Identify which cell holds the provided text, then report its (X, Y) central coordinate. 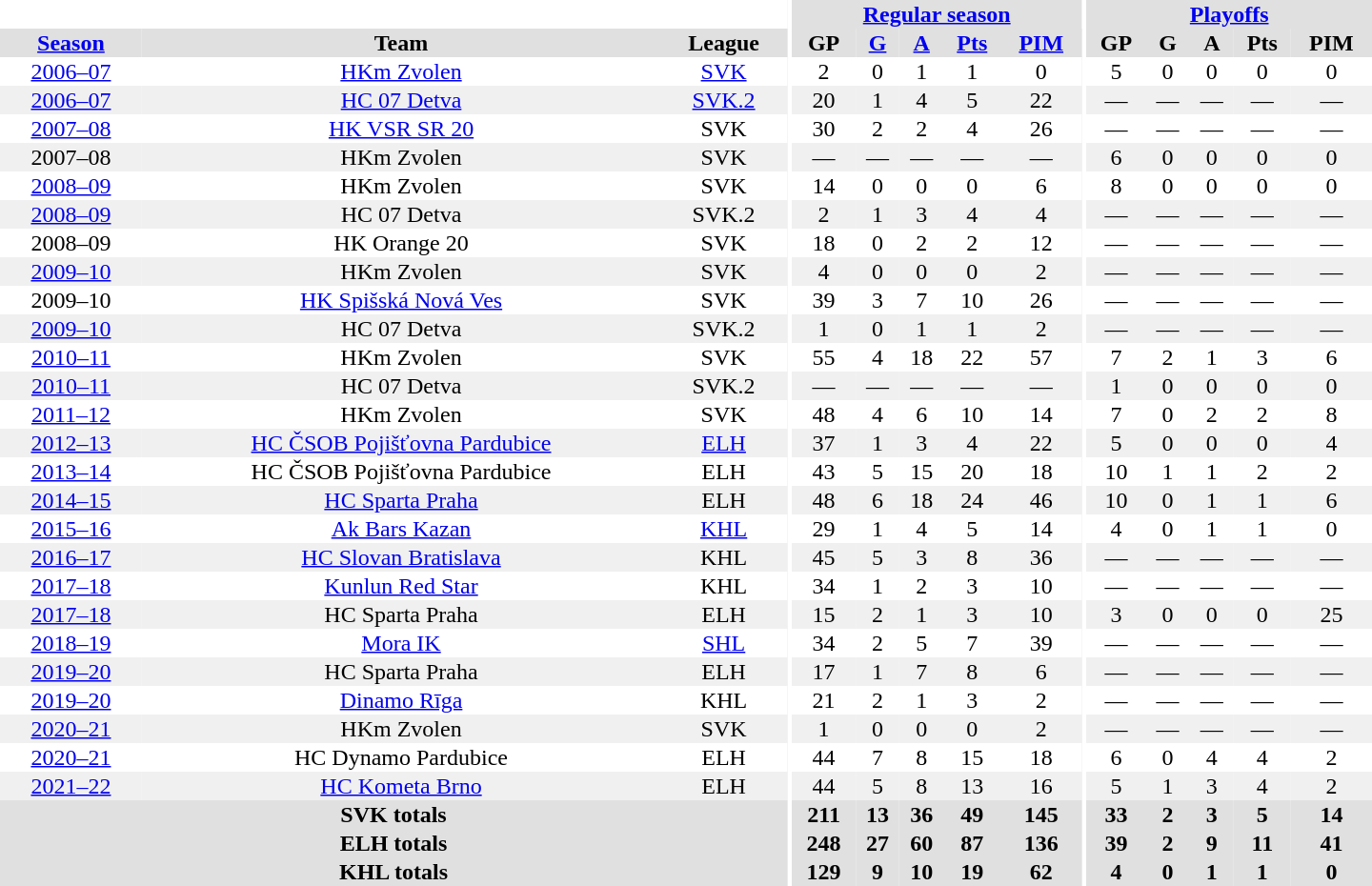
43 (823, 472)
Playoffs (1229, 14)
60 (921, 843)
2021–22 (71, 786)
2011–12 (71, 414)
45 (823, 557)
30 (823, 129)
41 (1332, 843)
2013–14 (71, 472)
37 (823, 443)
16 (1040, 786)
League (724, 43)
27 (878, 843)
SVK totals (393, 815)
33 (1116, 815)
21 (823, 700)
Dinamo Rīga (401, 700)
136 (1040, 843)
Team (401, 43)
Mora IK (401, 643)
57 (1040, 357)
12 (1040, 243)
HC Dynamo Pardubice (401, 757)
Ak Bars Kazan (401, 529)
55 (823, 357)
17 (823, 672)
2018–19 (71, 643)
29 (823, 529)
25 (1332, 614)
248 (823, 843)
Kunlun Red Star (401, 586)
HC Slovan Bratislava (401, 557)
Regular season (937, 14)
19 (972, 872)
KHL totals (393, 872)
HK VSR SR 20 (401, 129)
2015–16 (71, 529)
46 (1040, 500)
211 (823, 815)
49 (972, 815)
24 (972, 500)
11 (1262, 843)
SHL (724, 643)
HK Orange 20 (401, 243)
2016–17 (71, 557)
129 (823, 872)
145 (1040, 815)
2012–13 (71, 443)
HC Kometa Brno (401, 786)
ELH totals (393, 843)
62 (1040, 872)
2014–15 (71, 500)
87 (972, 843)
HK Spišská Nová Ves (401, 300)
Season (71, 43)
